For the text-containing cell, return its midpoint in [X, Y] coordinate format. 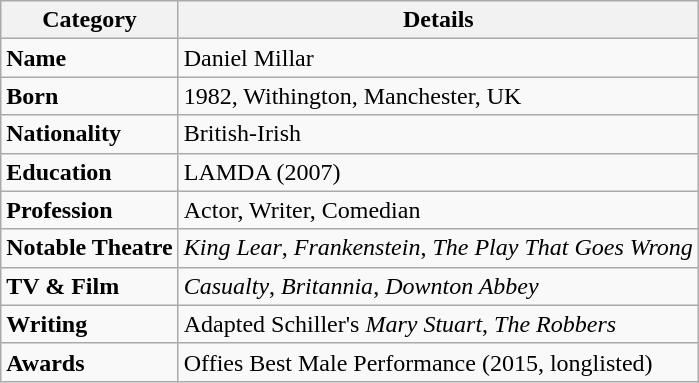
Awards [90, 362]
LAMDA (2007) [438, 172]
King Lear, Frankenstein, The Play That Goes Wrong [438, 248]
Writing [90, 324]
Details [438, 20]
British-Irish [438, 134]
Casualty, Britannia, Downton Abbey [438, 286]
Notable Theatre [90, 248]
1982, Withington, Manchester, UK [438, 96]
Name [90, 58]
Category [90, 20]
Offies Best Male Performance (2015, longlisted) [438, 362]
Actor, Writer, Comedian [438, 210]
Education [90, 172]
Adapted Schiller's Mary Stuart, The Robbers [438, 324]
TV & Film [90, 286]
Profession [90, 210]
Born [90, 96]
Nationality [90, 134]
Daniel Millar [438, 58]
